Output the [x, y] coordinate of the center of the cell containing the given text.  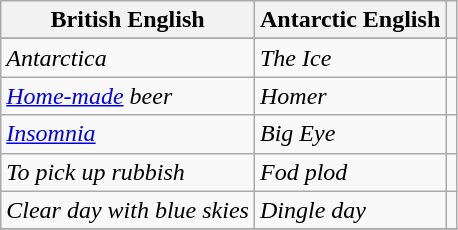
Clear day with blue skies [128, 210]
Antarctica [128, 58]
Home-made beer [128, 96]
Big Eye [350, 134]
British English [128, 20]
Dingle day [350, 210]
Homer [350, 96]
To pick up rubbish [128, 172]
Insomnia [128, 134]
Antarctic English [350, 20]
Fod plod [350, 172]
The Ice [350, 58]
